Detect which cell encompasses the target text, then output its (X, Y) center coordinate. 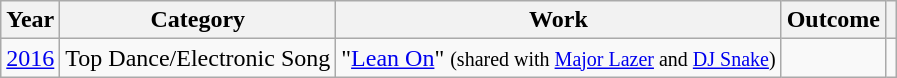
"Lean On" (shared with Major Lazer and DJ Snake) (558, 58)
Top Dance/Electronic Song (198, 58)
Work (558, 20)
Outcome (833, 20)
Category (198, 20)
2016 (30, 58)
Year (30, 20)
